Pinpoint the cell where the given text exists, returning its [X, Y] midpoint coordinate. 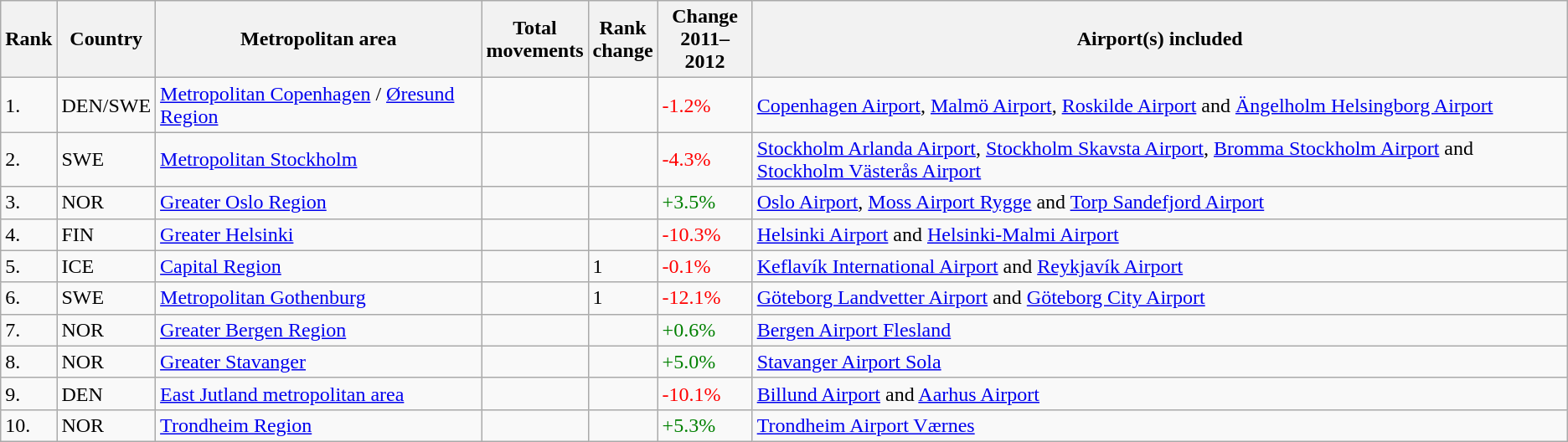
Metropolitan Stockholm [318, 159]
Country [106, 39]
Göteborg Landvetter Airport and Göteborg City Airport [1159, 298]
Stockholm Arlanda Airport, Stockholm Skavsta Airport, Bromma Stockholm Airport and Stockholm Västerås Airport [1159, 159]
2. [28, 159]
Airport(s) included [1159, 39]
Totalmovements [534, 39]
Oslo Airport, Moss Airport Rygge and Torp Sandefjord Airport [1159, 203]
6. [28, 298]
DEN/SWE [106, 105]
Greater Bergen Region [318, 330]
-4.3% [705, 159]
9. [28, 393]
7. [28, 330]
Greater Helsinki [318, 234]
East Jutland metropolitan area [318, 393]
Change2011–2012 [705, 39]
Rank [28, 39]
Bergen Airport Flesland [1159, 330]
Metropolitan Copenhagen / Øresund Region [318, 105]
1. [28, 105]
Trondheim Region [318, 425]
-10.1% [705, 393]
+0.6% [705, 330]
-1.2% [705, 105]
ICE [106, 266]
5. [28, 266]
Helsinki Airport and Helsinki-Malmi Airport [1159, 234]
Stavanger Airport Sola [1159, 362]
Capital Region [318, 266]
Metropolitan Gothenburg [318, 298]
+3.5% [705, 203]
Greater Stavanger [318, 362]
3. [28, 203]
Billund Airport and Aarhus Airport [1159, 393]
Copenhagen Airport, Malmö Airport, Roskilde Airport and Ängelholm Helsingborg Airport [1159, 105]
4. [28, 234]
+5.3% [705, 425]
Keflavík International Airport and Reykjavík Airport [1159, 266]
DEN [106, 393]
Trondheim Airport Værnes [1159, 425]
Rankchange [623, 39]
+5.0% [705, 362]
-12.1% [705, 298]
-0.1% [705, 266]
Metropolitan area [318, 39]
Greater Oslo Region [318, 203]
10. [28, 425]
FIN [106, 234]
8. [28, 362]
-10.3% [705, 234]
